Scan for the cell matching the given text and deliver its (x, y) coordinate at center. 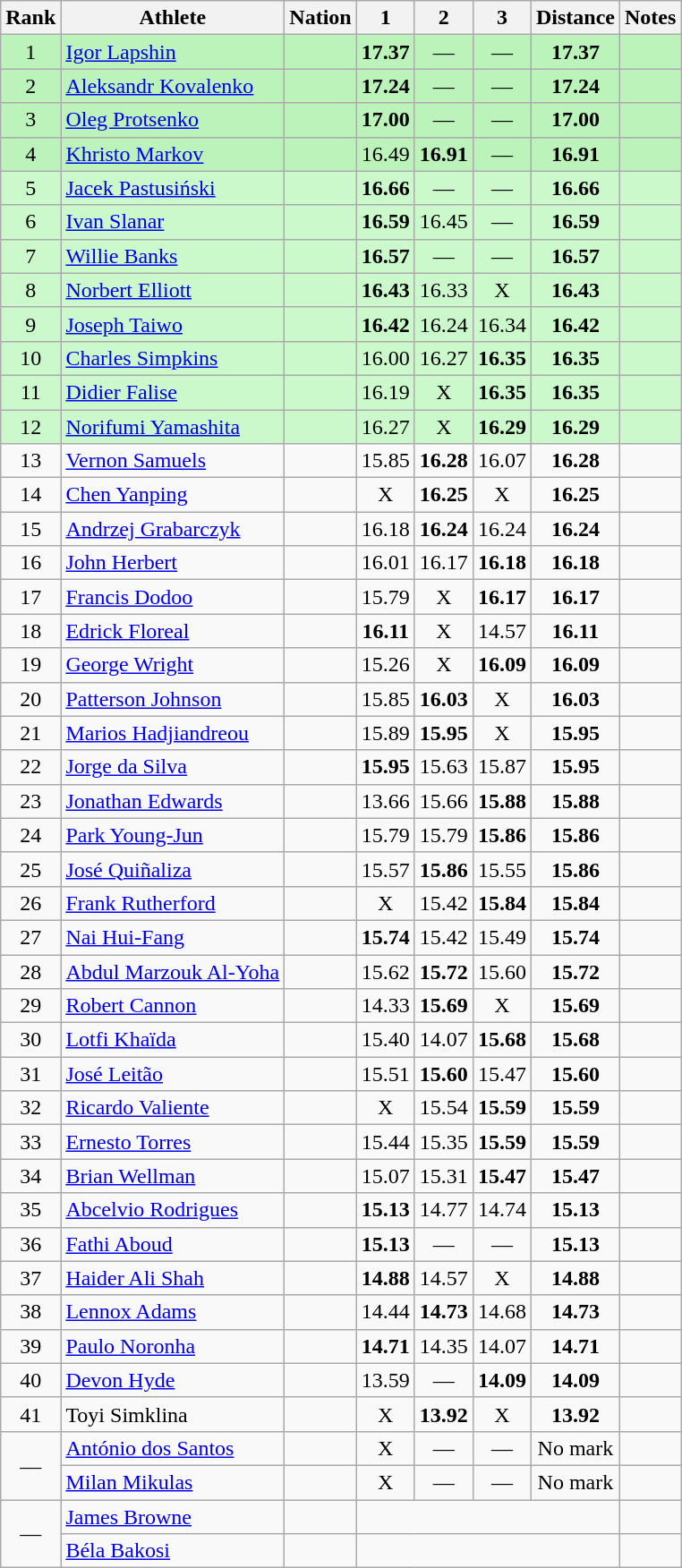
Vernon Samuels (173, 461)
Fathi Aboud (173, 1244)
40 (30, 1380)
34 (30, 1176)
38 (30, 1312)
15.62 (385, 971)
14.44 (385, 1312)
16 (30, 563)
Aleksandr Kovalenko (173, 86)
19 (30, 665)
16.07 (501, 461)
15.35 (444, 1142)
John Herbert (173, 563)
9 (30, 324)
Didier Falise (173, 392)
Paulo Noronha (173, 1346)
31 (30, 1074)
Norifumi Yamashita (173, 427)
13.59 (385, 1380)
22 (30, 767)
13 (30, 461)
Milan Mikulas (173, 1482)
25 (30, 869)
Athlete (173, 18)
Frank Rutherford (173, 903)
16.01 (385, 563)
15.44 (385, 1142)
15.63 (444, 767)
33 (30, 1142)
8 (30, 290)
16.19 (385, 392)
15.31 (444, 1176)
15 (30, 529)
14.74 (501, 1210)
4 (30, 154)
17 (30, 597)
35 (30, 1210)
41 (30, 1414)
15.55 (501, 869)
14 (30, 495)
32 (30, 1108)
Abcelvio Rodrigues (173, 1210)
Chen Yanping (173, 495)
Haider Ali Shah (173, 1278)
16.49 (385, 154)
14.33 (385, 1006)
16.45 (444, 222)
5 (30, 188)
Ernesto Torres (173, 1142)
Khristo Markov (173, 154)
Rank (30, 18)
15.40 (385, 1040)
Ricardo Valiente (173, 1108)
Nai Hui-Fang (173, 937)
15.87 (501, 767)
Andrzej Grabarczyk (173, 529)
Igor Lapshin (173, 52)
15.57 (385, 869)
16.34 (501, 324)
14.68 (501, 1312)
36 (30, 1244)
16.33 (444, 290)
10 (30, 358)
José Quiñaliza (173, 869)
António dos Santos (173, 1448)
José Leitão (173, 1074)
Charles Simpkins (173, 358)
21 (30, 733)
Devon Hyde (173, 1380)
Notes (650, 18)
15.49 (501, 937)
28 (30, 971)
Park Young-Jun (173, 835)
16.00 (385, 358)
15.26 (385, 665)
15.54 (444, 1108)
Joseph Taiwo (173, 324)
29 (30, 1006)
15.66 (444, 801)
Brian Wellman (173, 1176)
7 (30, 256)
Marios Hadjiandreou (173, 733)
Edrick Floreal (173, 631)
Norbert Elliott (173, 290)
14.35 (444, 1346)
13.66 (385, 801)
Abdul Marzouk Al-Yoha (173, 971)
Jonathan Edwards (173, 801)
George Wright (173, 665)
6 (30, 222)
12 (30, 427)
Toyi Simklina (173, 1414)
Patterson Johnson (173, 699)
24 (30, 835)
Willie Banks (173, 256)
Lotfi Khaïda (173, 1040)
14.77 (444, 1210)
Jacek Pastusiński (173, 188)
39 (30, 1346)
Francis Dodoo (173, 597)
Jorge da Silva (173, 767)
Distance (575, 18)
18 (30, 631)
15.89 (385, 733)
Ivan Slanar (173, 222)
27 (30, 937)
26 (30, 903)
Oleg Protsenko (173, 120)
Nation (320, 18)
Robert Cannon (173, 1006)
30 (30, 1040)
Béla Bakosi (173, 1551)
15.07 (385, 1176)
15.51 (385, 1074)
20 (30, 699)
23 (30, 801)
James Browne (173, 1517)
11 (30, 392)
Lennox Adams (173, 1312)
37 (30, 1278)
